Provide the (X, Y) coordinate of the cell's center where the given text is located.  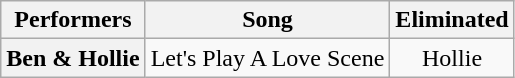
Song (268, 20)
Let's Play A Love Scene (268, 58)
Performers (73, 20)
Hollie (452, 58)
Eliminated (452, 20)
Ben & Hollie (73, 58)
